From the cell containing the given text, extract its center point as (X, Y) coordinate. 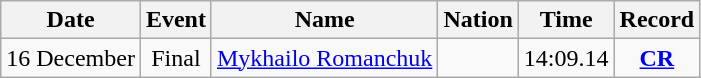
Record (657, 20)
14:09.14 (566, 58)
Mykhailo Romanchuk (324, 58)
Nation (478, 20)
CR (657, 58)
Event (176, 20)
Time (566, 20)
Name (324, 20)
Final (176, 58)
Date (71, 20)
16 December (71, 58)
